Return [x, y] of the center of cell containing provided text 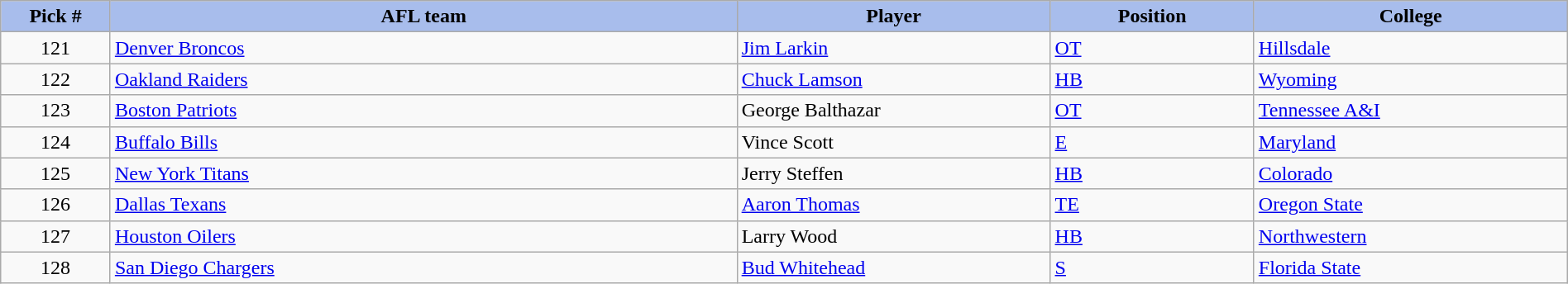
Northwestern [1411, 236]
Jerry Steffen [893, 173]
TE [1152, 205]
AFL team [423, 17]
College [1411, 17]
Oregon State [1411, 205]
125 [56, 173]
Player [893, 17]
Chuck Lamson [893, 79]
128 [56, 267]
Oakland Raiders [423, 79]
Pick # [56, 17]
121 [56, 48]
E [1152, 142]
Larry Wood [893, 236]
Denver Broncos [423, 48]
Bud Whitehead [893, 267]
Boston Patriots [423, 111]
Jim Larkin [893, 48]
Aaron Thomas [893, 205]
126 [56, 205]
Maryland [1411, 142]
Buffalo Bills [423, 142]
Florida State [1411, 267]
Tennessee A&I [1411, 111]
Wyoming [1411, 79]
George Balthazar [893, 111]
122 [56, 79]
127 [56, 236]
Dallas Texans [423, 205]
Vince Scott [893, 142]
Houston Oilers [423, 236]
Colorado [1411, 173]
San Diego Chargers [423, 267]
Hillsdale [1411, 48]
S [1152, 267]
124 [56, 142]
New York Titans [423, 173]
Position [1152, 17]
123 [56, 111]
